From the cell containing the given text, extract its center point as [X, Y] coordinate. 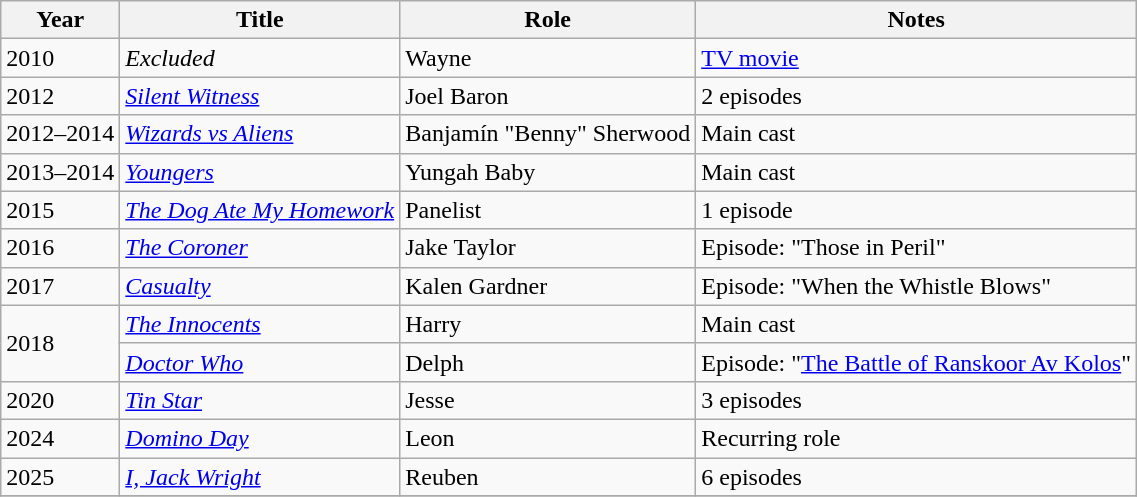
Title [260, 20]
2012–2014 [60, 134]
2020 [60, 400]
Year [60, 20]
Tin Star [260, 400]
2025 [60, 477]
Silent Witness [260, 96]
Joel Baron [548, 96]
TV movie [916, 58]
Recurring role [916, 438]
6 episodes [916, 477]
Episode: "Those in Peril" [916, 248]
Banjamín "Benny" Sherwood [548, 134]
Doctor Who [260, 362]
The Coroner [260, 248]
Wayne [548, 58]
Casualty [260, 286]
2010 [60, 58]
Domino Day [260, 438]
Kalen Gardner [548, 286]
Yungah Baby [548, 172]
2012 [60, 96]
Jake Taylor [548, 248]
The Innocents [260, 324]
2024 [60, 438]
2 episodes [916, 96]
2015 [60, 210]
Delph [548, 362]
2018 [60, 343]
Notes [916, 20]
Panelist [548, 210]
I, Jack Wright [260, 477]
Episode: "The Battle of Ranskoor Av Kolos" [916, 362]
1 episode [916, 210]
Excluded [260, 58]
2013–2014 [60, 172]
Reuben [548, 477]
2017 [60, 286]
The Dog Ate My Homework [260, 210]
Jesse [548, 400]
Harry [548, 324]
3 episodes [916, 400]
Youngers [260, 172]
Wizards vs Aliens [260, 134]
2016 [60, 248]
Role [548, 20]
Leon [548, 438]
Episode: "When the Whistle Blows" [916, 286]
